Pinpoint the cell where the given text exists, returning its (x, y) midpoint coordinate. 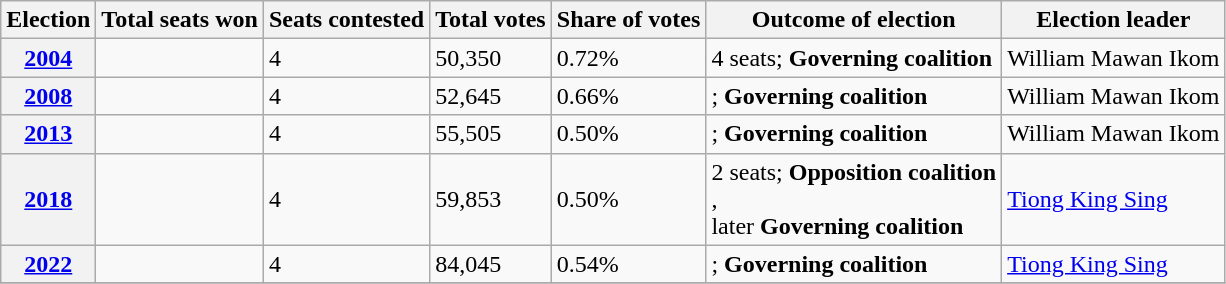
2018 (48, 199)
Election leader (1114, 20)
0.72% (628, 58)
Seats contested (346, 20)
Share of votes (628, 20)
Outcome of election (854, 20)
55,505 (491, 134)
Election (48, 20)
0.54% (628, 264)
Total seats won (180, 20)
0.66% (628, 96)
84,045 (491, 264)
2022 (48, 264)
4 seats; Governing coalition (854, 58)
50,350 (491, 58)
2013 (48, 134)
59,853 (491, 199)
Total votes (491, 20)
2 seats; Opposition coalition , later Governing coalition (854, 199)
2008 (48, 96)
2004 (48, 58)
52,645 (491, 96)
